Provide the [x, y] coordinate of the cell's center where the given text is located.  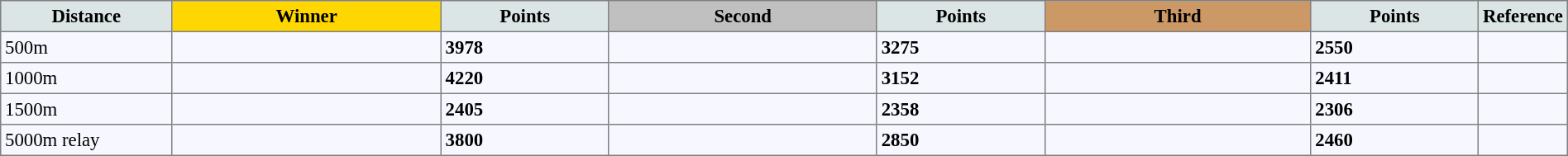
3152 [961, 78]
4220 [524, 78]
Winner [306, 17]
3800 [524, 140]
2411 [1394, 78]
2306 [1394, 109]
Reference [1523, 17]
Third [1178, 17]
1500m [86, 109]
2460 [1394, 140]
2550 [1394, 47]
1000m [86, 78]
2405 [524, 109]
Second [743, 17]
Distance [86, 17]
3275 [961, 47]
500m [86, 47]
2358 [961, 109]
2850 [961, 140]
5000m relay [86, 140]
3978 [524, 47]
